Identify which cell holds the provided text, then report its [X, Y] central coordinate. 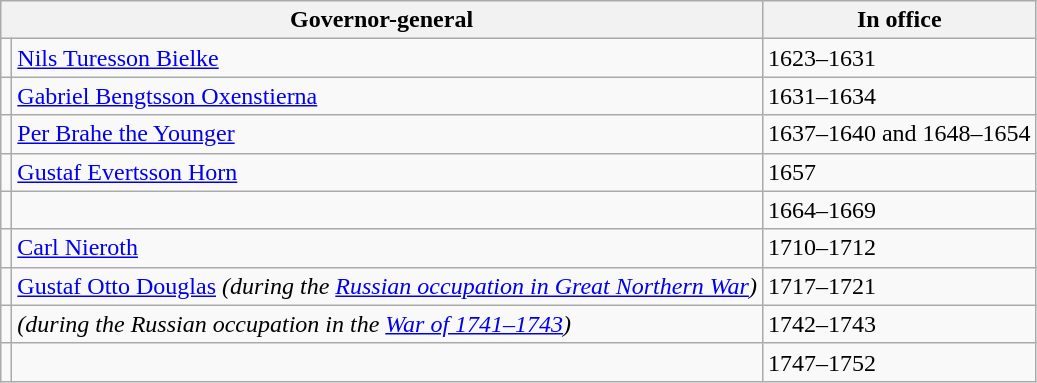
1637–1640 and 1648–1654 [899, 134]
1717–1721 [899, 286]
Gustaf Evertsson Horn [388, 172]
Per Brahe the Younger [388, 134]
1710–1712 [899, 248]
1747–1752 [899, 362]
(during the Russian occupation in the War of 1741–1743) [388, 324]
Gabriel Bengtsson Oxenstierna [388, 96]
1631–1634 [899, 96]
1657 [899, 172]
Gustaf Otto Douglas (during the Russian occupation in Great Northern War) [388, 286]
1742–1743 [899, 324]
Carl Nieroth [388, 248]
Nils Turesson Bielke [388, 58]
Governor-general [382, 20]
1664–1669 [899, 210]
1623–1631 [899, 58]
In office [899, 20]
